Search for the cell housing the specified text and yield its (X, Y) center coordinate. 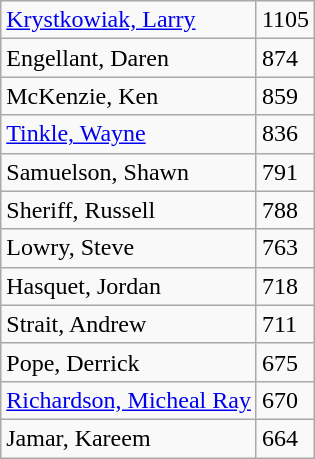
Engellant, Daren (129, 58)
763 (285, 248)
859 (285, 96)
Richardson, Micheal Ray (129, 400)
874 (285, 58)
836 (285, 134)
Pope, Derrick (129, 362)
1105 (285, 20)
Strait, Andrew (129, 324)
675 (285, 362)
791 (285, 172)
McKenzie, Ken (129, 96)
788 (285, 210)
Jamar, Kareem (129, 438)
Tinkle, Wayne (129, 134)
711 (285, 324)
670 (285, 400)
718 (285, 286)
664 (285, 438)
Sheriff, Russell (129, 210)
Lowry, Steve (129, 248)
Krystkowiak, Larry (129, 20)
Samuelson, Shawn (129, 172)
Hasquet, Jordan (129, 286)
